Return [X, Y] of the center of cell containing provided text 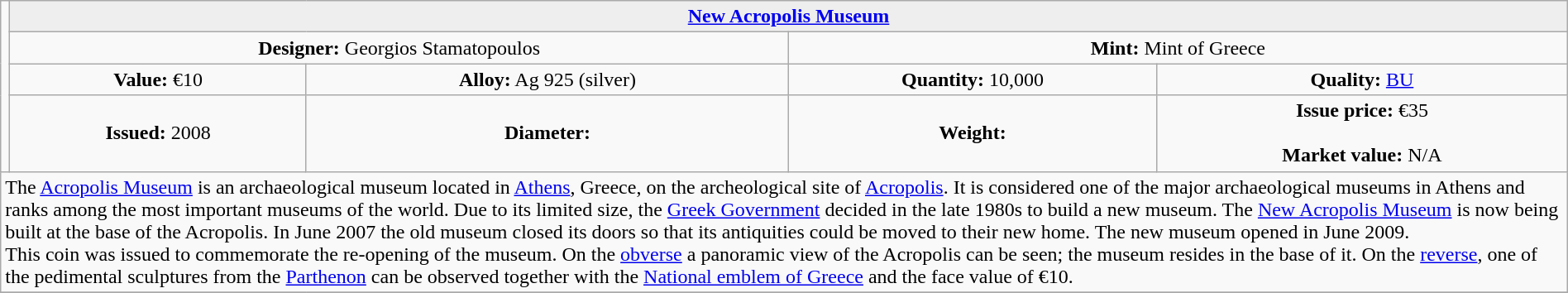
Designer: Georgios Stamatopoulos [399, 48]
Alloy: Ag 925 (silver) [547, 79]
Mint: Mint of Greece [1178, 48]
Quality: BU [1363, 79]
Weight: [973, 133]
Value: €10 [159, 79]
Quantity: 10,000 [973, 79]
Issue price: €35Market value: N/A [1363, 133]
Issued: 2008 [159, 133]
Diameter: [547, 133]
New Acropolis Museum [789, 17]
